Scan for the cell matching the given text and deliver its (x, y) coordinate at center. 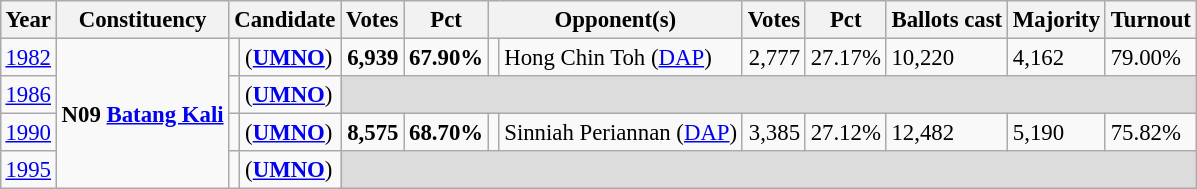
1982 (28, 57)
Candidate (285, 20)
Hong Chin Toh (DAP) (620, 57)
Opponent(s) (615, 20)
10,220 (946, 57)
67.90% (446, 57)
27.12% (846, 133)
6,939 (372, 57)
5,190 (1057, 133)
8,575 (372, 133)
Year (28, 20)
N09 Batang Kali (142, 113)
79.00% (1150, 57)
Constituency (142, 20)
68.70% (446, 133)
12,482 (946, 133)
Ballots cast (946, 20)
2,777 (774, 57)
75.82% (1150, 133)
Sinniah Periannan (DAP) (620, 133)
27.17% (846, 57)
Turnout (1150, 20)
4,162 (1057, 57)
Majority (1057, 20)
1986 (28, 95)
1990 (28, 133)
3,385 (774, 133)
1995 (28, 170)
